For the text-containing cell, return its midpoint in (x, y) coordinate format. 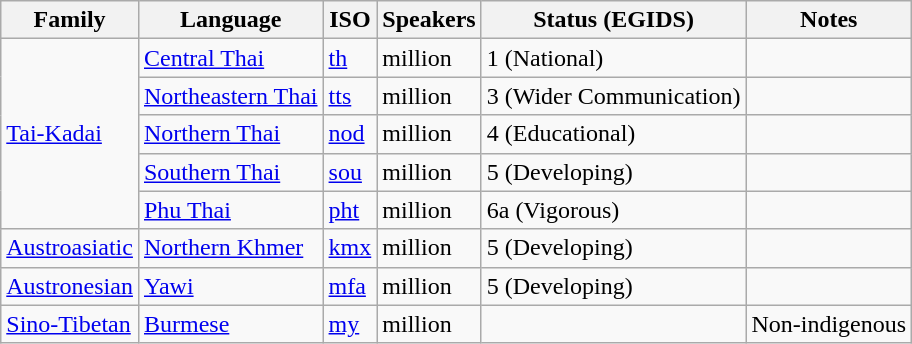
Status (EGIDS) (614, 20)
Austroasiatic (70, 248)
6a (Vigorous) (614, 210)
Sino-Tibetan (70, 324)
Northern Khmer (230, 248)
Northeastern Thai (230, 96)
Burmese (230, 324)
mfa (350, 286)
Non-indigenous (829, 324)
pht (350, 210)
kmx (350, 248)
1 (National) (614, 58)
Notes (829, 20)
Southern Thai (230, 172)
Phu Thai (230, 210)
Tai-Kadai (70, 134)
tts (350, 96)
sou (350, 172)
Austronesian (70, 286)
Central Thai (230, 58)
4 (Educational) (614, 134)
nod (350, 134)
Northern Thai (230, 134)
th (350, 58)
3 (Wider Communication) (614, 96)
ISO (350, 20)
Family (70, 20)
Language (230, 20)
my (350, 324)
Yawi (230, 286)
Speakers (429, 20)
